From the cell containing the given text, extract its center point as (X, Y) coordinate. 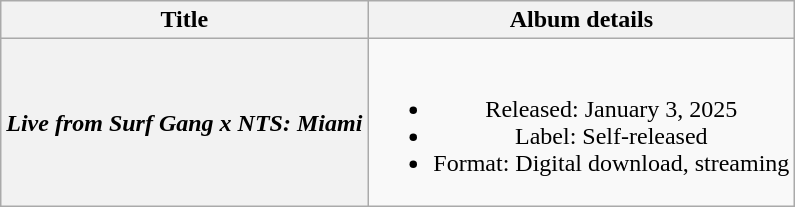
Live from Surf Gang x NTS: Miami (184, 122)
Album details (582, 20)
Title (184, 20)
Released: January 3, 2025Label: Self-releasedFormat: Digital download, streaming (582, 122)
